Return (X, Y) of the center of cell containing provided text 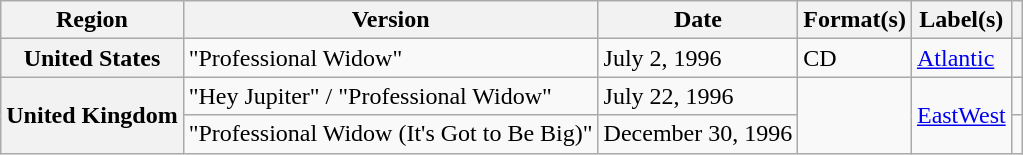
July 22, 1996 (698, 96)
"Professional Widow" (390, 58)
Region (92, 20)
Version (390, 20)
Date (698, 20)
Atlantic (961, 58)
"Professional Widow (It's Got to Be Big)" (390, 134)
"Hey Jupiter" / "Professional Widow" (390, 96)
CD (855, 58)
United States (92, 58)
EastWest (961, 115)
United Kingdom (92, 115)
July 2, 1996 (698, 58)
Label(s) (961, 20)
Format(s) (855, 20)
December 30, 1996 (698, 134)
